Detect which cell encompasses the target text, then output its (X, Y) center coordinate. 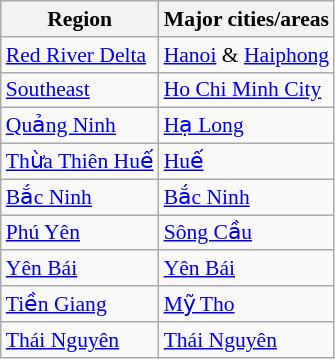
Southeast (80, 90)
Quảng Ninh (80, 126)
Hanoi & Haiphong (247, 55)
Ho Chi Minh City (247, 90)
Thừa Thiên Huế (80, 162)
Red River Delta (80, 55)
Phú Yên (80, 233)
Region (80, 19)
Tiền Giang (80, 304)
Hạ Long (247, 126)
Huế (247, 162)
Sông Cầu (247, 233)
Mỹ Tho (247, 304)
Major cities/areas (247, 19)
